Detect which cell encompasses the target text, then output its [X, Y] center coordinate. 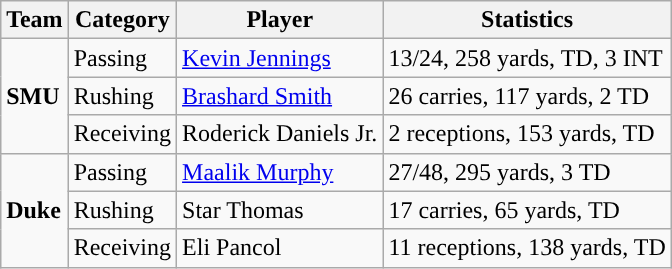
Statistics [527, 20]
17 carries, 65 yards, TD [527, 210]
Maalik Murphy [280, 172]
13/24, 258 yards, TD, 3 INT [527, 58]
Player [280, 20]
Roderick Daniels Jr. [280, 134]
27/48, 295 yards, 3 TD [527, 172]
Duke [35, 210]
11 receptions, 138 yards, TD [527, 248]
Team [35, 20]
2 receptions, 153 yards, TD [527, 134]
Brashard Smith [280, 96]
SMU [35, 96]
Kevin Jennings [280, 58]
Eli Pancol [280, 248]
Category [122, 20]
Star Thomas [280, 210]
26 carries, 117 yards, 2 TD [527, 96]
